Detect which cell encompasses the target text, then output its [x, y] center coordinate. 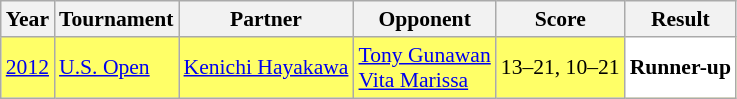
Result [680, 19]
13–21, 10–21 [560, 68]
2012 [28, 68]
Opponent [424, 19]
U.S. Open [116, 68]
Kenichi Hayakawa [266, 68]
Runner-up [680, 68]
Year [28, 19]
Tony Gunawan Vita Marissa [424, 68]
Tournament [116, 19]
Score [560, 19]
Partner [266, 19]
